Find where the given text appears and provide that cell's center as (x, y) coordinate. 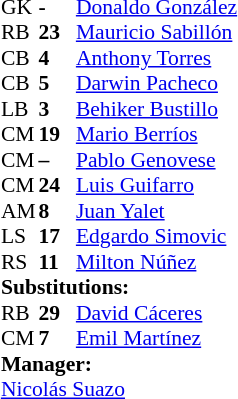
Edgardo Simovic (156, 237)
Milton Núñez (156, 262)
Behiker Bustillo (156, 109)
Luis Guifarro (156, 185)
Pablo Genovese (156, 160)
– (57, 160)
23 (57, 33)
5 (57, 83)
Mario Berríos (156, 135)
Mauricio Sabillón (156, 33)
LS (20, 237)
19 (57, 135)
11 (57, 262)
Manager: (119, 364)
3 (57, 109)
David Cáceres (156, 313)
24 (57, 185)
Emil Martínez (156, 339)
Darwin Pacheco (156, 83)
17 (57, 237)
AM (20, 211)
7 (57, 339)
RS (20, 262)
Juan Yalet (156, 211)
4 (57, 58)
29 (57, 313)
8 (57, 211)
Anthony Torres (156, 58)
LB (20, 109)
Substitutions: (119, 287)
